Determine the [x, y] coordinate at the center of the cell enclosing the given text.  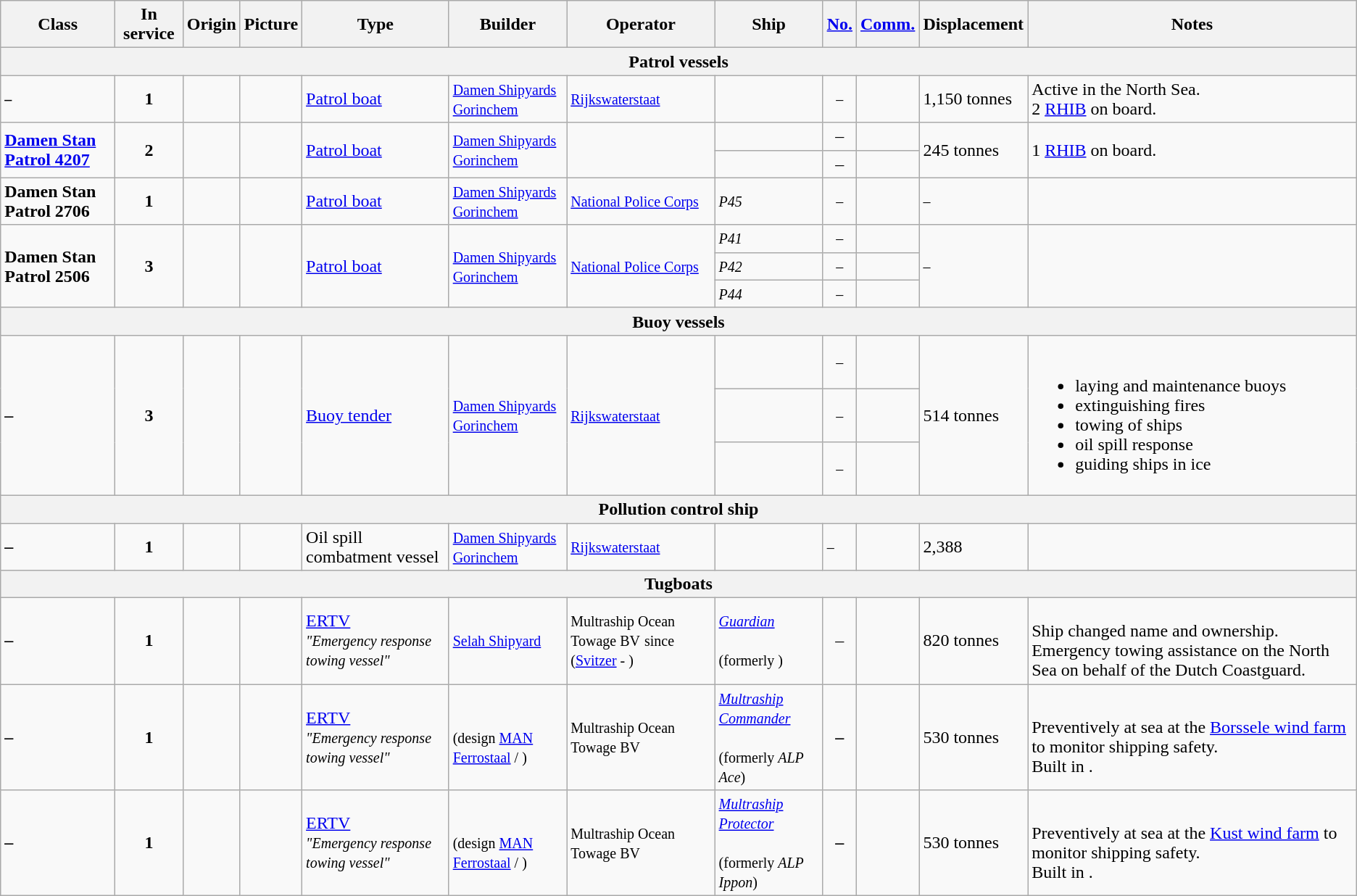
514 tonnes [974, 415]
Origin [212, 25]
P42 [768, 266]
Class [58, 25]
2,388 [974, 547]
Guardian(formerly ) [768, 641]
Builder [507, 25]
Displacement [974, 25]
2 [149, 150]
P45 [768, 202]
Preventively at sea at the Kust wind farm to monitor shipping safety.Built in . [1192, 843]
In service [149, 25]
Buoy vessels [678, 321]
Comm. [888, 25]
P41 [768, 238]
Tugboats [678, 584]
Damen Stan Patrol 4207 [58, 150]
1,150 tonnes [974, 99]
Ship [768, 25]
Active in the North Sea.2 RHIB on board. [1192, 99]
laying and maintenance buoysextinguishing firestowing of shipsoil spill responseguiding ships in ice [1192, 415]
Buoy tender [375, 415]
Oil spill combatment vessel [375, 547]
P44 [768, 294]
No. [839, 25]
Multraship Commander(formerly ALP Ace) [768, 737]
Notes [1192, 25]
Patrol vessels [678, 62]
Picture [271, 25]
1 RHIB on board. [1192, 150]
Ship changed name and ownership.Emergency towing assistance on the North Sea on behalf of the Dutch Coastguard. [1192, 641]
Multraship Protector(formerly ALP Ippon) [768, 843]
245 tonnes [974, 150]
Selah Shipyard [507, 641]
Preventively at sea at the Borssele wind farm to monitor shipping safety.Built in . [1192, 737]
Type [375, 25]
Damen Stan Patrol 2706 [58, 202]
820 tonnes [974, 641]
Pollution control ship [678, 509]
Operator [641, 25]
Damen Stan Patrol 2506 [58, 266]
Multraship Ocean Towage BV since (Svitzer - ) [641, 641]
